Return the (x, y) coordinate for the center point of the cell that contains the specified text.  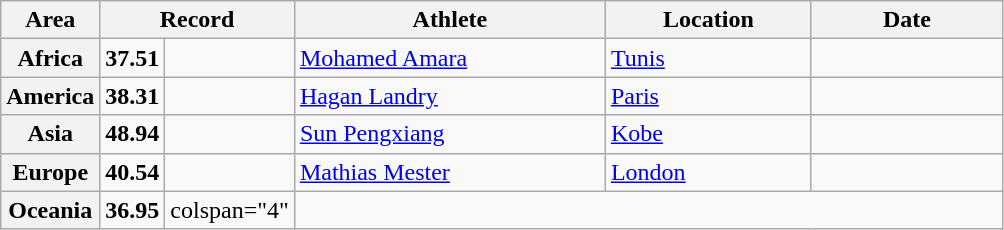
Africa (50, 58)
Kobe (708, 134)
Europe (50, 172)
Mathias Mester (450, 172)
Record (198, 20)
40.54 (132, 172)
colspan="4" (230, 210)
Oceania (50, 210)
America (50, 96)
Location (708, 20)
38.31 (132, 96)
36.95 (132, 210)
Area (50, 20)
Mohamed Amara (450, 58)
48.94 (132, 134)
Athlete (450, 20)
Asia (50, 134)
Tunis (708, 58)
London (708, 172)
Paris (708, 96)
37.51 (132, 58)
Sun Pengxiang (450, 134)
Date (906, 20)
Hagan Landry (450, 96)
